Return the [x, y] coordinate for the center point of the cell that contains the specified text.  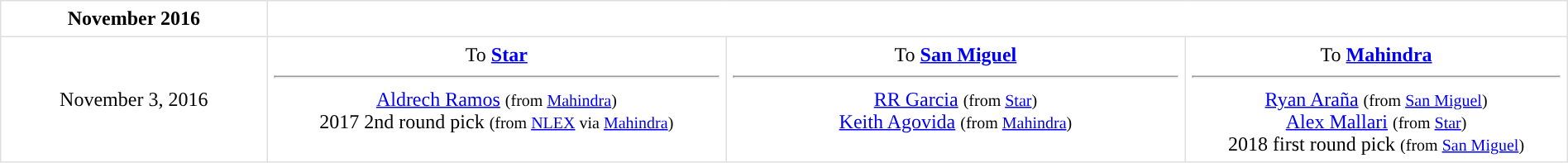
To MahindraRyan Araña (from San Miguel)Alex Mallari (from Star)2018 first round pick (from San Miguel) [1376, 99]
To San MiguelRR Garcia (from Star)Keith Agovida (from Mahindra) [956, 99]
November 2016 [134, 19]
November 3, 2016 [134, 99]
To StarAldrech Ramos (from Mahindra)2017 2nd round pick (from NLEX via Mahindra) [496, 99]
